Return [x, y] of the center of cell containing provided text 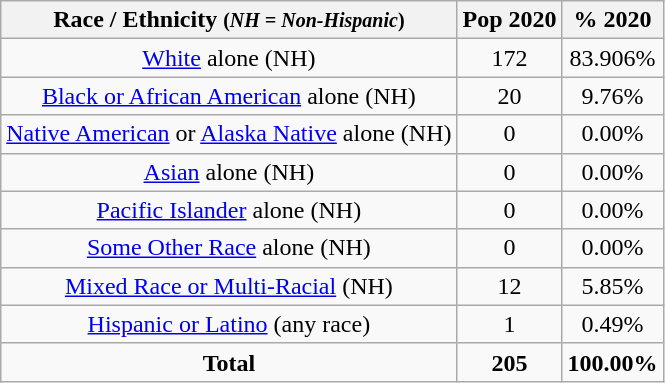
Black or African American alone (NH) [229, 96]
Native American or Alaska Native alone (NH) [229, 134]
Pop 2020 [510, 20]
100.00% [612, 362]
12 [510, 286]
5.85% [612, 286]
20 [510, 96]
0.49% [612, 324]
Mixed Race or Multi-Racial (NH) [229, 286]
% 2020 [612, 20]
Asian alone (NH) [229, 172]
Pacific Islander alone (NH) [229, 210]
Hispanic or Latino (any race) [229, 324]
172 [510, 58]
83.906% [612, 58]
Race / Ethnicity (NH = Non-Hispanic) [229, 20]
White alone (NH) [229, 58]
Total [229, 362]
Some Other Race alone (NH) [229, 248]
9.76% [612, 96]
1 [510, 324]
205 [510, 362]
